Find where the given text appears and provide that cell's center as [x, y] coordinate. 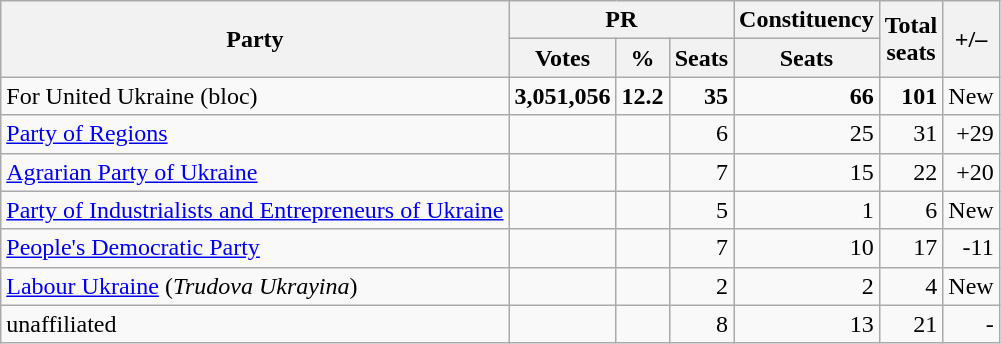
17 [911, 248]
Party of Industrialists and Entrepreneurs of Ukraine [255, 210]
Party of Regions [255, 134]
101 [911, 96]
8 [701, 324]
-11 [971, 248]
- [971, 324]
21 [911, 324]
3,051,056 [562, 96]
+/– [971, 39]
% [642, 58]
Party [255, 39]
13 [807, 324]
35 [701, 96]
66 [807, 96]
22 [911, 172]
People's Democratic Party [255, 248]
Totalseats [911, 39]
31 [911, 134]
unaffiliated [255, 324]
+20 [971, 172]
10 [807, 248]
15 [807, 172]
PR [622, 20]
Votes [562, 58]
1 [807, 210]
12.2 [642, 96]
Constituency [807, 20]
For United Ukraine (bloc) [255, 96]
4 [911, 286]
Agrarian Party of Ukraine [255, 172]
25 [807, 134]
Labour Ukraine (Trudova Ukrayina) [255, 286]
+29 [971, 134]
5 [701, 210]
